Determine the (x, y) coordinate at the center of the cell enclosing the given text.  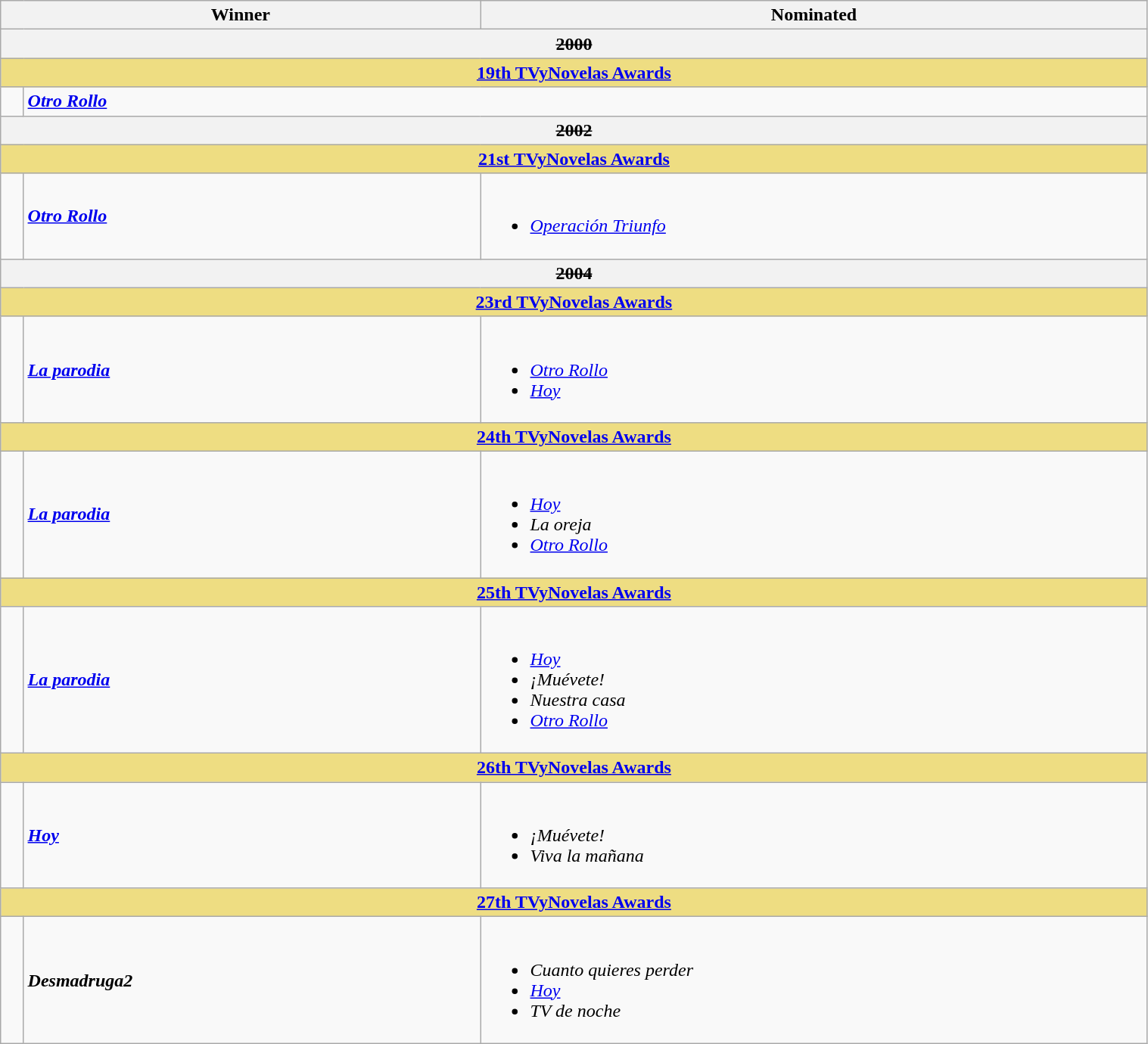
2002 (574, 130)
25th TVyNovelas Awards (574, 592)
24th TVyNovelas Awards (574, 437)
23rd TVyNovelas Awards (574, 302)
Winner (241, 15)
26th TVyNovelas Awards (574, 768)
2000 (574, 44)
Desmadruga2 (252, 980)
Hoy¡Muévete!Nuestra casaOtro Rollo (814, 680)
Operación Triunfo (814, 216)
19th TVyNovelas Awards (574, 73)
21st TVyNovelas Awards (574, 159)
¡Muévete!Viva la mañana (814, 835)
HoyLa orejaOtro Rollo (814, 514)
Nominated (814, 15)
Otro RolloHoy (814, 369)
Hoy (252, 835)
27th TVyNovelas Awards (574, 903)
Cuanto quieres perderHoyTV de noche (814, 980)
2004 (574, 273)
